Detect which cell encompasses the target text, then output its [x, y] center coordinate. 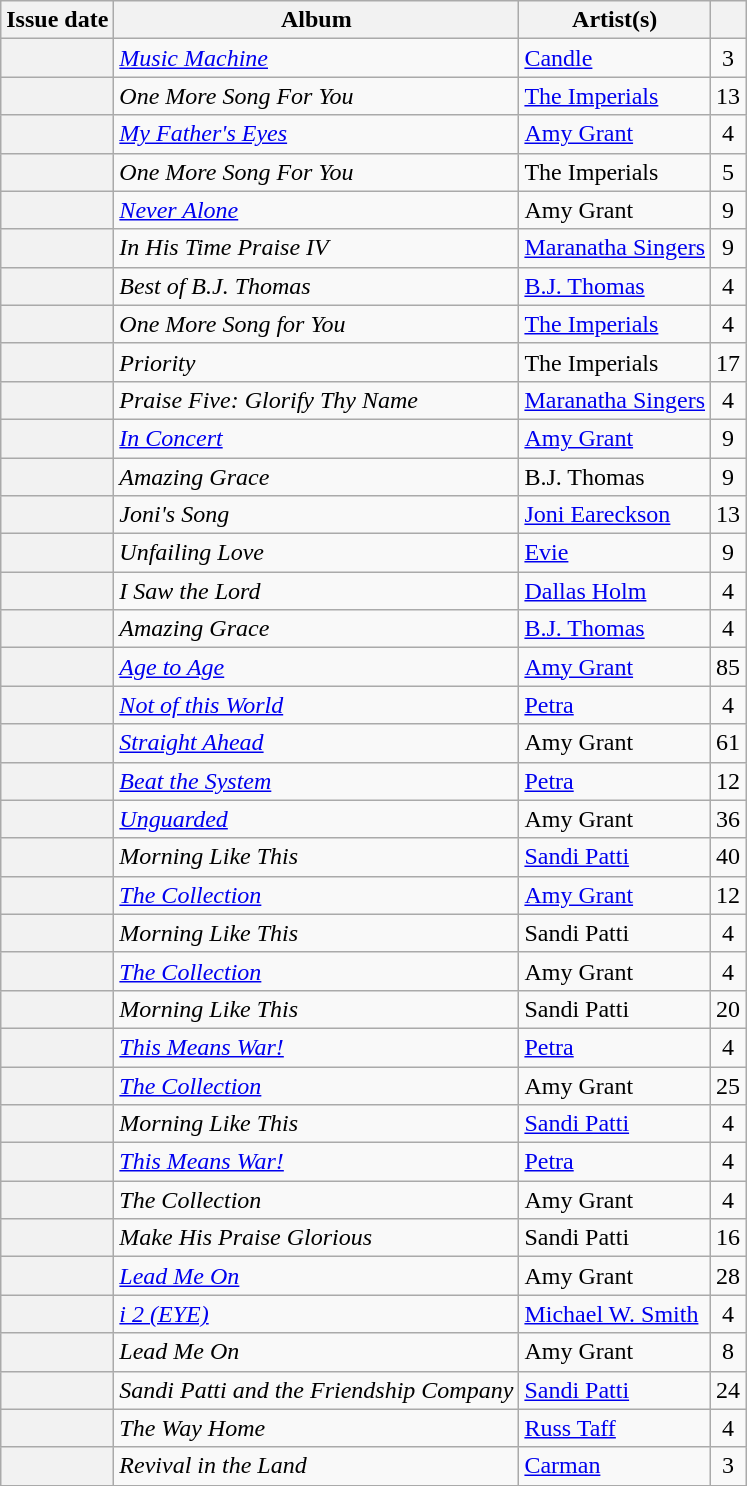
Carman [615, 1466]
In Concert [316, 438]
In His Time Praise IV [316, 248]
8 [728, 1352]
Not of this World [316, 705]
Best of B.J. Thomas [316, 286]
16 [728, 1238]
28 [728, 1276]
24 [728, 1390]
Dallas Holm [615, 591]
Artist(s) [615, 20]
Evie [615, 553]
Unguarded [316, 819]
Beat the System [316, 781]
Russ Taff [615, 1428]
Michael W. Smith [615, 1314]
Music Machine [316, 58]
Age to Age [316, 667]
The Way Home [316, 1428]
40 [728, 857]
One More Song for You [316, 324]
Candle [615, 58]
Joni Eareckson [615, 515]
17 [728, 362]
Praise Five: Glorify Thy Name [316, 400]
85 [728, 667]
61 [728, 743]
5 [728, 172]
Make His Praise Glorious [316, 1238]
Priority [316, 362]
Unfailing Love [316, 553]
Never Alone [316, 210]
i 2 (EYE) [316, 1314]
20 [728, 1009]
25 [728, 1085]
Issue date [58, 20]
Sandi Patti and the Friendship Company [316, 1390]
36 [728, 819]
Album [316, 20]
Straight Ahead [316, 743]
Revival in the Land [316, 1466]
Joni's Song [316, 515]
My Father's Eyes [316, 134]
I Saw the Lord [316, 591]
